Pinpoint the cell where the given text exists, returning its (x, y) midpoint coordinate. 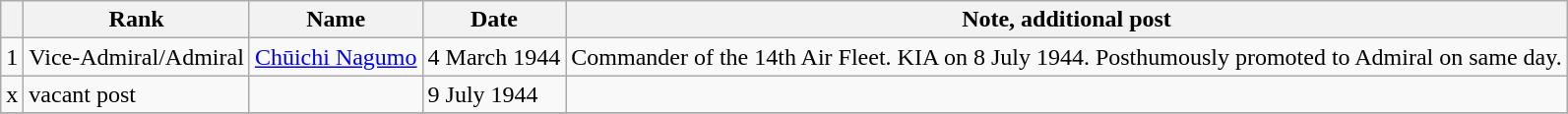
Name (336, 20)
Commander of the 14th Air Fleet. KIA on 8 July 1944. Posthumously promoted to Admiral on same day. (1067, 57)
Vice-Admiral/Admiral (137, 57)
Chūichi Nagumo (336, 57)
vacant post (137, 94)
4 March 1944 (494, 57)
Note, additional post (1067, 20)
Date (494, 20)
x (12, 94)
Rank (137, 20)
1 (12, 57)
9 July 1944 (494, 94)
